Determine the (X, Y) coordinate at the center of the cell enclosing the given text.  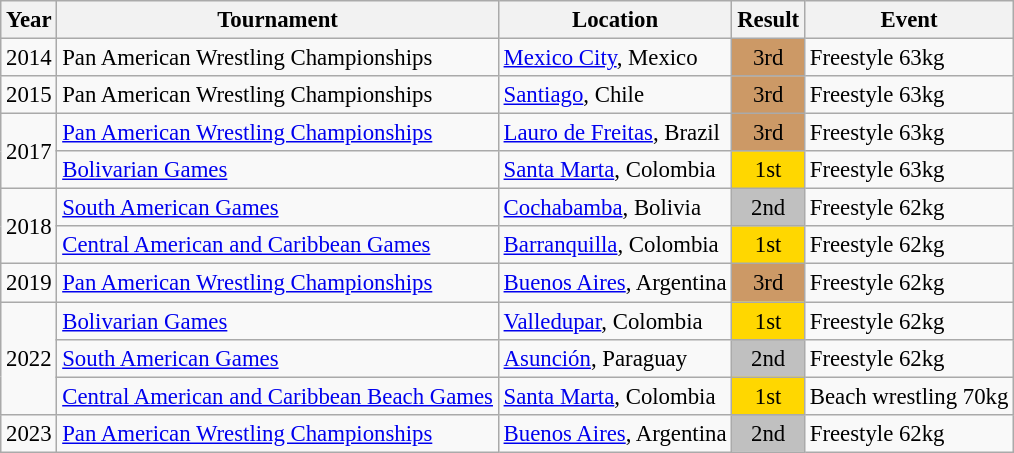
Barranquilla, Colombia (615, 245)
Valledupar, Colombia (615, 321)
2014 (29, 58)
Event (908, 20)
Beach wrestling 70kg (908, 396)
Location (615, 20)
Cochabamba, Bolivia (615, 208)
Central American and Caribbean Beach Games (278, 396)
2022 (29, 358)
Asunción, Paraguay (615, 358)
2018 (29, 226)
2017 (29, 152)
Lauro de Freitas, Brazil (615, 133)
Mexico City, Mexico (615, 58)
Central American and Caribbean Games (278, 245)
Result (768, 20)
Tournament (278, 20)
Year (29, 20)
2019 (29, 283)
2023 (29, 433)
2015 (29, 95)
Santiago, Chile (615, 95)
